Scan for the cell matching the given text and deliver its (X, Y) coordinate at center. 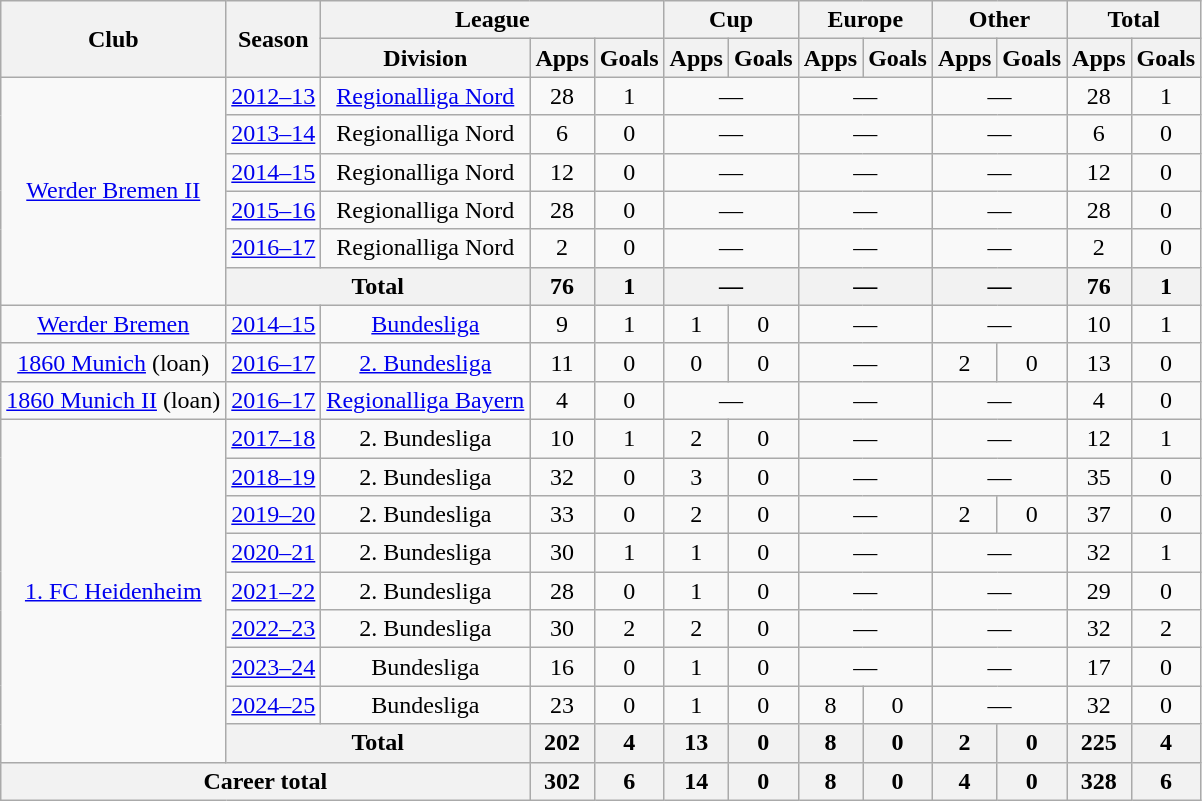
1860 Munich (loan) (114, 362)
37 (1099, 515)
16 (562, 667)
3 (696, 477)
2024–25 (274, 705)
328 (1099, 781)
Cup (731, 20)
Division (426, 58)
302 (562, 781)
2022–23 (274, 629)
Regionalliga Bayern (426, 400)
202 (562, 743)
2020–21 (274, 553)
23 (562, 705)
225 (1099, 743)
Club (114, 39)
Other (999, 20)
2012–13 (274, 96)
2015–16 (274, 210)
1. FC Heidenheim (114, 590)
Season (274, 39)
Werder Bremen II (114, 191)
2013–14 (274, 134)
29 (1099, 591)
17 (1099, 667)
2021–22 (274, 591)
2019–20 (274, 515)
35 (1099, 477)
1860 Munich II (loan) (114, 400)
14 (696, 781)
11 (562, 362)
33 (562, 515)
2018–19 (274, 477)
Career total (266, 781)
2023–24 (274, 667)
Europe (865, 20)
League (492, 20)
Werder Bremen (114, 324)
9 (562, 324)
2017–18 (274, 438)
